Extract the [X, Y] coordinate from the center of the cell holding the provided text.  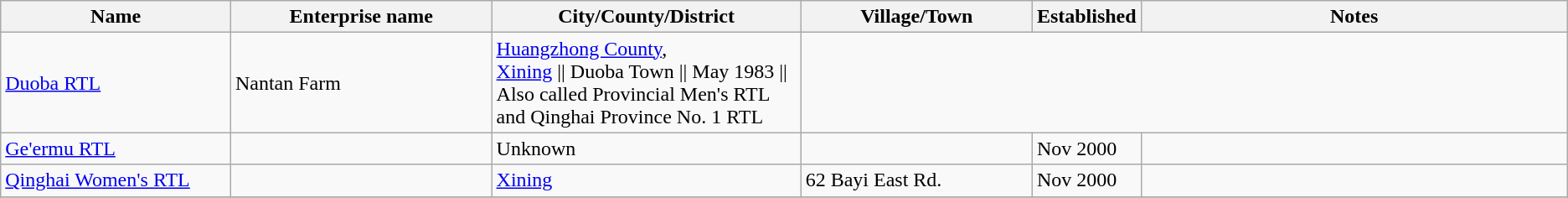
Duoba RTL [116, 82]
Notes [1354, 17]
Qinghai Women's RTL [116, 180]
Established [1086, 17]
62 Bayi East Rd. [916, 180]
Xining [647, 180]
Unknown [647, 148]
Enterprise name [361, 17]
Huangzhong County,Xining || Duoba Town || May 1983 || Also called Provincial Men's RTL and Qinghai Province No. 1 RTL [647, 82]
Village/Town [916, 17]
Nantan Farm [361, 82]
Ge'ermu RTL [116, 148]
Name [116, 17]
City/County/District [647, 17]
